Detect which cell encompasses the target text, then output its (x, y) center coordinate. 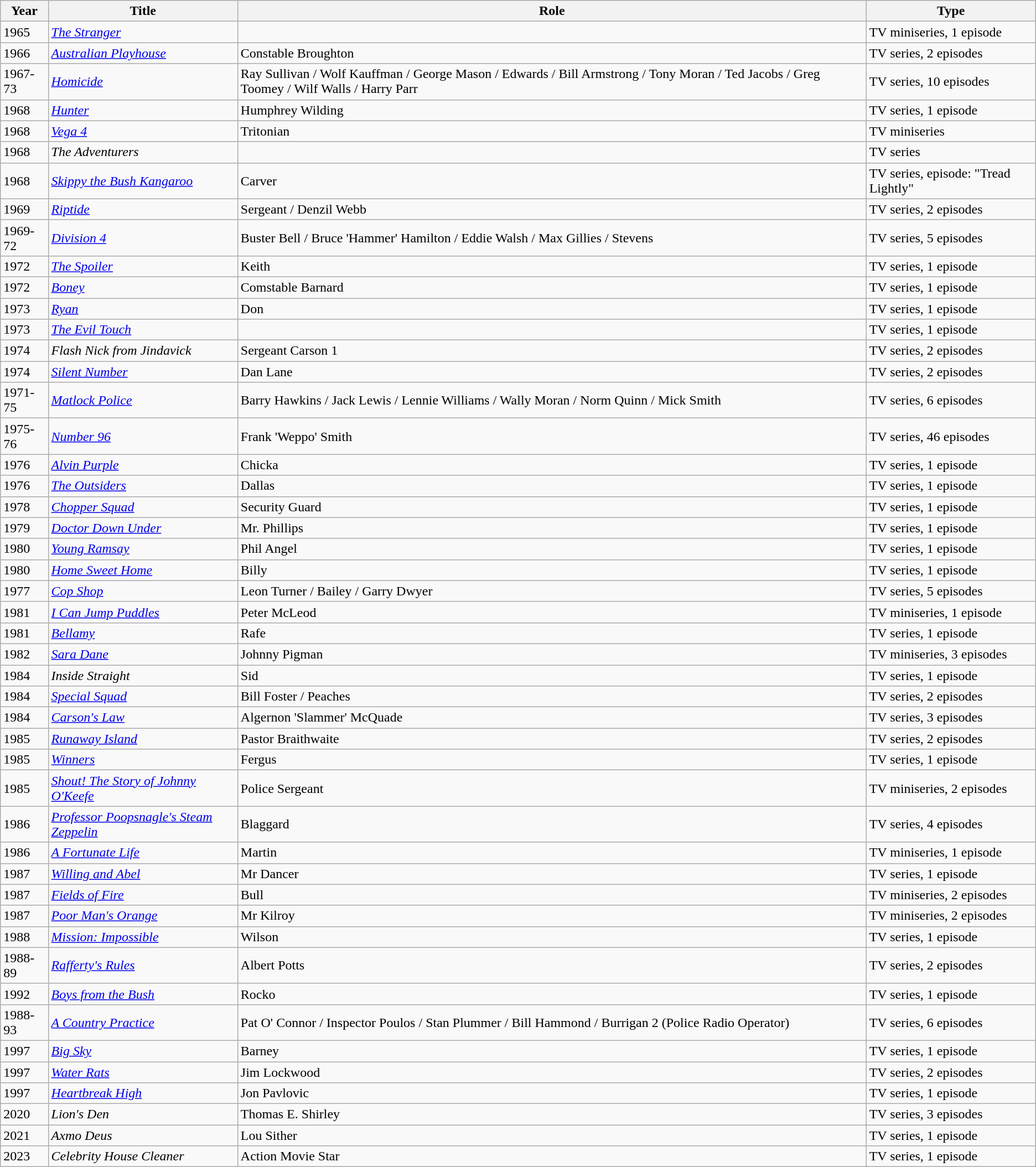
1969 (24, 209)
Jon Pavlovic (552, 1093)
Don (552, 308)
TV series (951, 152)
Pat O' Connor / Inspector Poulos / Stan Plummer / Bill Hammond / Burrigan 2 (Police Radio Operator) (552, 1023)
Professor Poopsnagle's Steam Zeppelin (143, 824)
Comstable Barnard (552, 287)
2020 (24, 1114)
Sergeant Carson 1 (552, 351)
Title (143, 11)
A Fortunate Life (143, 853)
Police Sergeant (552, 788)
Pastor Braithwaite (552, 739)
2021 (24, 1135)
Cop Shop (143, 591)
1982 (24, 654)
Heartbreak High (143, 1093)
Rafe (552, 633)
1965 (24, 32)
Flash Nick from Jindavick (143, 351)
TV miniseries, 3 episodes (951, 654)
1967-73 (24, 82)
Rocko (552, 994)
Fields of Fire (143, 895)
Special Squad (143, 697)
Home Sweet Home (143, 570)
Barry Hawkins / Jack Lewis / Lennie Williams / Wally Moran / Norm Quinn / Mick Smith (552, 401)
Barney (552, 1051)
I Can Jump Puddles (143, 612)
Carson's Law (143, 718)
1966 (24, 53)
Vega 4 (143, 131)
The Adventurers (143, 152)
Role (552, 11)
Poor Man's Orange (143, 916)
Fergus (552, 760)
Winners (143, 760)
Keith (552, 266)
Chicka (552, 465)
Frank 'Weppo' Smith (552, 436)
1978 (24, 507)
Big Sky (143, 1051)
Water Rats (143, 1072)
Silent Number (143, 372)
Bull (552, 895)
Billy (552, 570)
Algernon 'Slammer' McQuade (552, 718)
Dallas (552, 486)
Sara Dane (143, 654)
The Stranger (143, 32)
1979 (24, 528)
Leon Turner / Bailey / Garry Dwyer (552, 591)
Australian Playhouse (143, 53)
TV series, 46 episodes (951, 436)
Division 4 (143, 238)
The Outsiders (143, 486)
Buster Bell / Bruce 'Hammer' Hamilton / Eddie Walsh / Max Gillies / Stevens (552, 238)
Constable Broughton (552, 53)
Sid (552, 676)
Mr Dancer (552, 874)
Mr. Phillips (552, 528)
Boys from the Bush (143, 994)
Bellamy (143, 633)
Wilson (552, 937)
Inside Straight (143, 676)
Carver (552, 180)
Ryan (143, 308)
Celebrity House Cleaner (143, 1156)
Boney (143, 287)
Skippy the Bush Kangaroo (143, 180)
Hunter (143, 110)
TV miniseries (951, 131)
Mr Kilroy (552, 916)
Dan Lane (552, 372)
Year (24, 11)
Tritonian (552, 131)
Ray Sullivan / Wolf Kauffman / George Mason / Edwards / Bill Armstrong / Tony Moran / Ted Jacobs / Greg Toomey / Wilf Walls / Harry Parr (552, 82)
TV series, episode: "Tread Lightly" (951, 180)
Phil Angel (552, 549)
Doctor Down Under (143, 528)
TV series, 4 episodes (951, 824)
Blaggard (552, 824)
1969-72 (24, 238)
Johnny Pigman (552, 654)
1988-93 (24, 1023)
Axmo Deus (143, 1135)
Thomas E. Shirley (552, 1114)
Humphrey Wilding (552, 110)
A Country Practice (143, 1023)
Willing and Abel (143, 874)
1977 (24, 591)
Type (951, 11)
Homicide (143, 82)
Matlock Police (143, 401)
Jim Lockwood (552, 1072)
Shout! The Story of Johnny O'Keefe (143, 788)
Martin (552, 853)
Riptide (143, 209)
1975-76 (24, 436)
2023 (24, 1156)
1992 (24, 994)
Young Ramsay (143, 549)
Lion's Den (143, 1114)
Chopper Squad (143, 507)
Number 96 (143, 436)
Alvin Purple (143, 465)
Rafferty's Rules (143, 965)
Albert Potts (552, 965)
The Evil Touch (143, 330)
Bill Foster / Peaches (552, 697)
Runaway Island (143, 739)
TV series, 10 episodes (951, 82)
1971-75 (24, 401)
Mission: Impossible (143, 937)
Security Guard (552, 507)
Action Movie Star (552, 1156)
Lou Sither (552, 1135)
The Spoiler (143, 266)
Peter McLeod (552, 612)
Sergeant / Denzil Webb (552, 209)
1988 (24, 937)
1988-89 (24, 965)
